Provide the [x, y] coordinate of the cell's center where the given text is located.  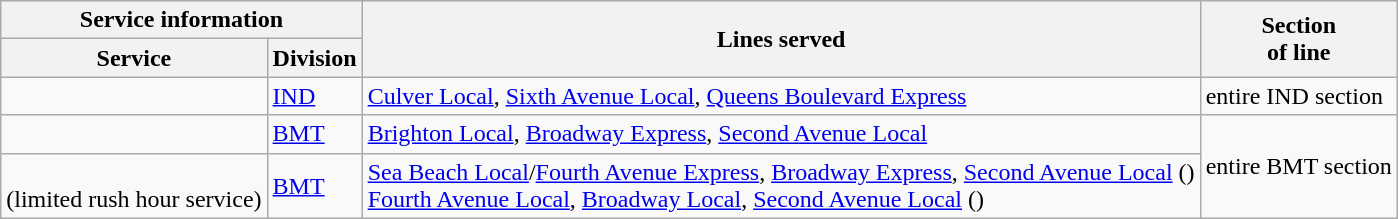
Lines served [781, 39]
entire IND section [1298, 96]
(limited rush hour service) [134, 186]
Section of line [1298, 39]
Culver Local, Sixth Avenue Local, Queens Boulevard Express [781, 96]
Service information [182, 20]
Division [314, 58]
Service [134, 58]
Sea Beach Local/Fourth Avenue Express, Broadway Express, Second Avenue Local () Fourth Avenue Local, Broadway Local, Second Avenue Local () [781, 186]
IND [314, 96]
Brighton Local, Broadway Express, Second Avenue Local [781, 134]
entire BMT section [1298, 166]
